Locate the cell with the specified text and output its (X, Y) center coordinate. 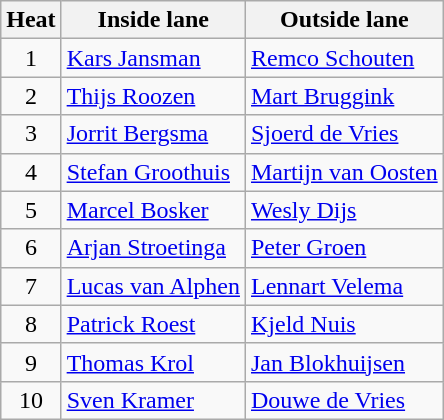
Peter Groen (344, 248)
Jorrit Bergsma (153, 134)
Wesly Dijs (344, 210)
Douwe de Vries (344, 400)
Lucas van Alphen (153, 286)
5 (31, 210)
Stefan Groothuis (153, 172)
3 (31, 134)
Sjoerd de Vries (344, 134)
4 (31, 172)
Sven Kramer (153, 400)
Lennart Velema (344, 286)
Mart Bruggink (344, 96)
Remco Schouten (344, 58)
8 (31, 324)
Marcel Bosker (153, 210)
Thomas Krol (153, 362)
Kars Jansman (153, 58)
2 (31, 96)
6 (31, 248)
Martijn van Oosten (344, 172)
Patrick Roest (153, 324)
10 (31, 400)
Outside lane (344, 20)
Jan Blokhuijsen (344, 362)
1 (31, 58)
Kjeld Nuis (344, 324)
Arjan Stroetinga (153, 248)
9 (31, 362)
Heat (31, 20)
Thijs Roozen (153, 96)
7 (31, 286)
Inside lane (153, 20)
